Determine the [X, Y] coordinate at the center of the cell enclosing the given text.  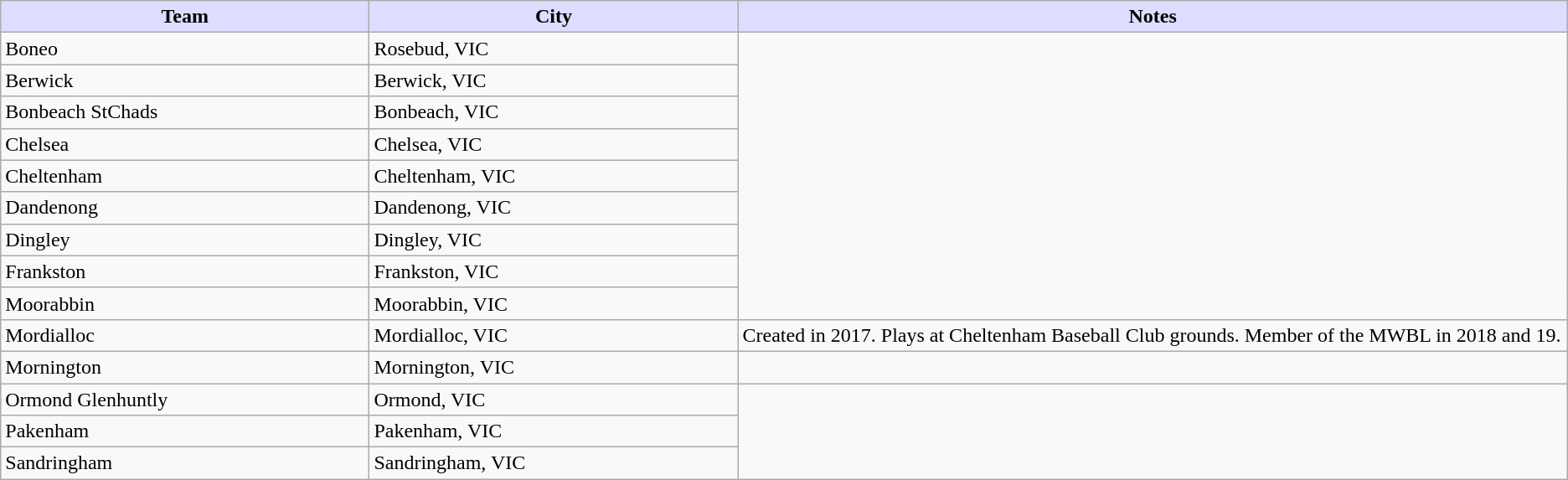
Boneo [185, 49]
Sandringham [185, 463]
Dandenong, VIC [554, 208]
Notes [1153, 17]
Bonbeach, VIC [554, 112]
Frankston [185, 271]
Ormond, VIC [554, 400]
Moorabbin [185, 303]
Chelsea, VIC [554, 144]
Mordialloc [185, 335]
City [554, 17]
Mordialloc, VIC [554, 335]
Cheltenham [185, 176]
Rosebud, VIC [554, 49]
Pakenham, VIC [554, 431]
Dingley, VIC [554, 240]
Berwick, VIC [554, 80]
Pakenham [185, 431]
Bonbeach StChads [185, 112]
Ormond Glenhuntly [185, 400]
Created in 2017. Plays at Cheltenham Baseball Club grounds. Member of the MWBL in 2018 and 19. [1153, 335]
Berwick [185, 80]
Team [185, 17]
Dingley [185, 240]
Moorabbin, VIC [554, 303]
Mornington, VIC [554, 367]
Sandringham, VIC [554, 463]
Dandenong [185, 208]
Chelsea [185, 144]
Frankston, VIC [554, 271]
Cheltenham, VIC [554, 176]
Mornington [185, 367]
